Return the [x, y] coordinate for the center point of the cell that contains the specified text.  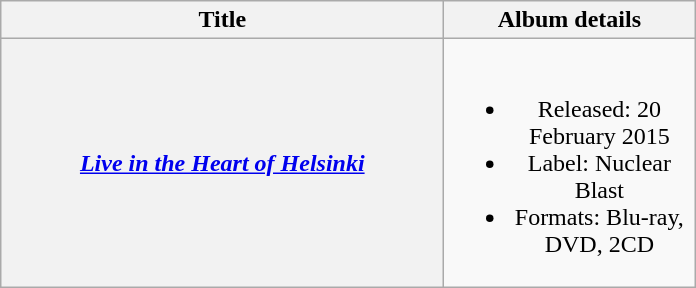
Live in the Heart of Helsinki [222, 163]
Album details [570, 20]
Released: 20 February 2015Label: Nuclear BlastFormats: Blu-ray, DVD, 2CD [570, 163]
Title [222, 20]
